Return the [X, Y] coordinate for the center point of the cell that contains the specified text.  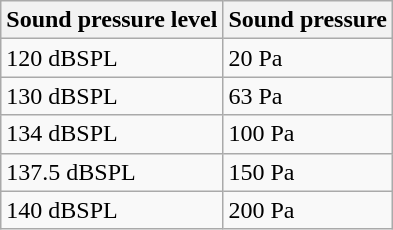
150 Pa [308, 172]
20 Pa [308, 58]
63 Pa [308, 96]
200 Pa [308, 210]
120 dBSPL [112, 58]
Sound pressure [308, 20]
140 dBSPL [112, 210]
137.5 dBSPL [112, 172]
130 dBSPL [112, 96]
134 dBSPL [112, 134]
Sound pressure level [112, 20]
100 Pa [308, 134]
